Extract the (X, Y) coordinate from the center of the cell holding the provided text.  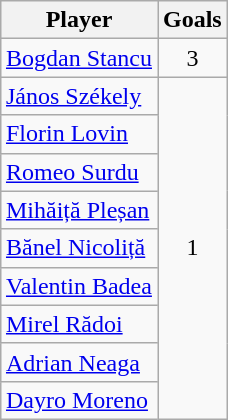
3 (193, 58)
Adrian Neaga (78, 362)
Romeo Surdu (78, 172)
Mirel Rădoi (78, 324)
Bogdan Stancu (78, 58)
Mihăiță Pleșan (78, 210)
Florin Lovin (78, 134)
János Székely (78, 96)
Player (78, 20)
Bănel Nicoliță (78, 248)
Valentin Badea (78, 286)
Dayro Moreno (78, 400)
1 (193, 248)
Goals (193, 20)
